Extract the (x, y) coordinate from the center of the cell holding the provided text.  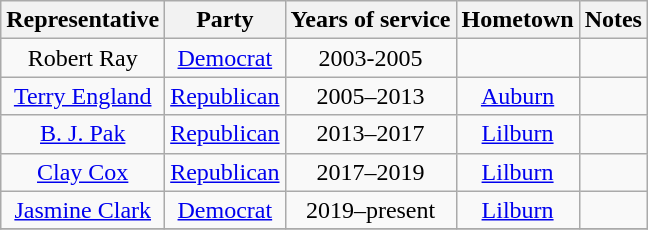
Representative (83, 20)
Robert Ray (83, 58)
2003-2005 (370, 58)
2013–2017 (370, 134)
2005–2013 (370, 96)
Clay Cox (83, 172)
Years of service (370, 20)
Party (225, 20)
Jasmine Clark (83, 210)
Terry England (83, 96)
Hometown (518, 20)
Notes (613, 20)
2019–present (370, 210)
B. J. Pak (83, 134)
Auburn (518, 96)
2017–2019 (370, 172)
